Detect which cell encompasses the target text, then output its [X, Y] center coordinate. 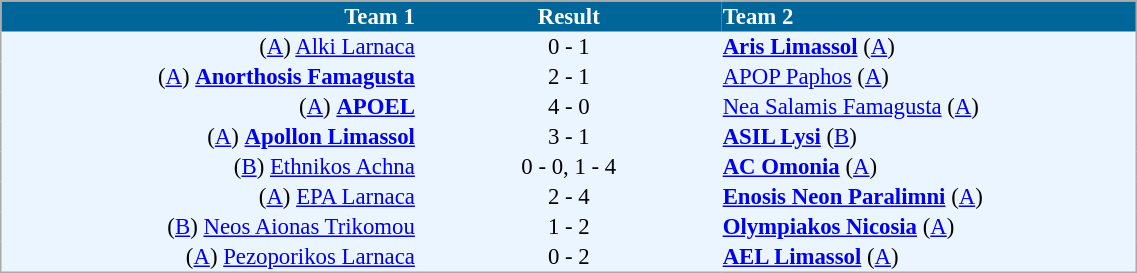
(A) Pezoporikos Larnaca [209, 257]
APOP Paphos (A) [929, 77]
Enosis Neon Paralimni (A) [929, 197]
Aris Limassol (A) [929, 47]
0 - 1 [568, 47]
2 - 4 [568, 197]
(A) Anorthosis Famagusta [209, 77]
(A) Apollon Limassol [209, 137]
AC Omonia (A) [929, 167]
Team 1 [209, 16]
(A) Alki Larnaca [209, 47]
(A) APOEL [209, 107]
AEL Limassol (A) [929, 257]
Olympiakos Nicosia (A) [929, 227]
0 - 0, 1 - 4 [568, 167]
2 - 1 [568, 77]
(B) Neos Aionas Trikomou [209, 227]
ASIL Lysi (B) [929, 137]
Nea Salamis Famagusta (A) [929, 107]
Result [568, 16]
Team 2 [929, 16]
0 - 2 [568, 257]
1 - 2 [568, 227]
4 - 0 [568, 107]
(B) Ethnikos Achna [209, 167]
(A) EPA Larnaca [209, 197]
3 - 1 [568, 137]
